Return [x, y] of the center of cell containing provided text 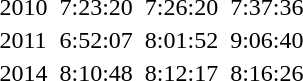
8:01:52 [181, 40]
6:52:07 [96, 40]
